Locate the cell with the specified text and output its (X, Y) center coordinate. 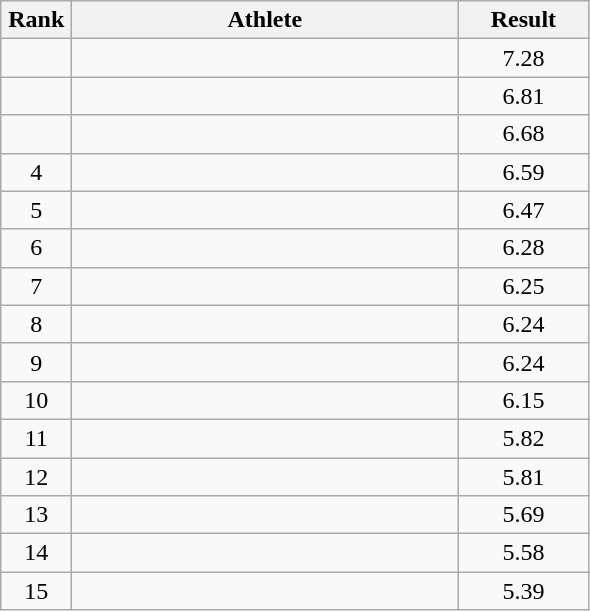
9 (36, 362)
Result (524, 20)
14 (36, 553)
8 (36, 324)
6.47 (524, 210)
11 (36, 438)
5.39 (524, 591)
6.28 (524, 248)
5.82 (524, 438)
4 (36, 172)
5 (36, 210)
6.25 (524, 286)
6.81 (524, 96)
6 (36, 248)
Rank (36, 20)
15 (36, 591)
6.59 (524, 172)
7.28 (524, 58)
6.68 (524, 134)
5.81 (524, 477)
10 (36, 400)
Athlete (265, 20)
7 (36, 286)
5.58 (524, 553)
5.69 (524, 515)
13 (36, 515)
6.15 (524, 400)
12 (36, 477)
